Provide the [x, y] coordinate of the cell's center where the given text is located.  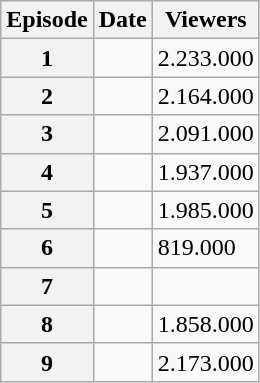
819.000 [206, 248]
2 [47, 96]
7 [47, 286]
Date [122, 20]
8 [47, 324]
5 [47, 210]
2.233.000 [206, 58]
1 [47, 58]
Viewers [206, 20]
1.858.000 [206, 324]
1.937.000 [206, 172]
9 [47, 362]
2.091.000 [206, 134]
3 [47, 134]
2.173.000 [206, 362]
2.164.000 [206, 96]
1.985.000 [206, 210]
6 [47, 248]
4 [47, 172]
Episode [47, 20]
